Capture the cell that displays the provided text and extract its (X, Y) central coordinate. 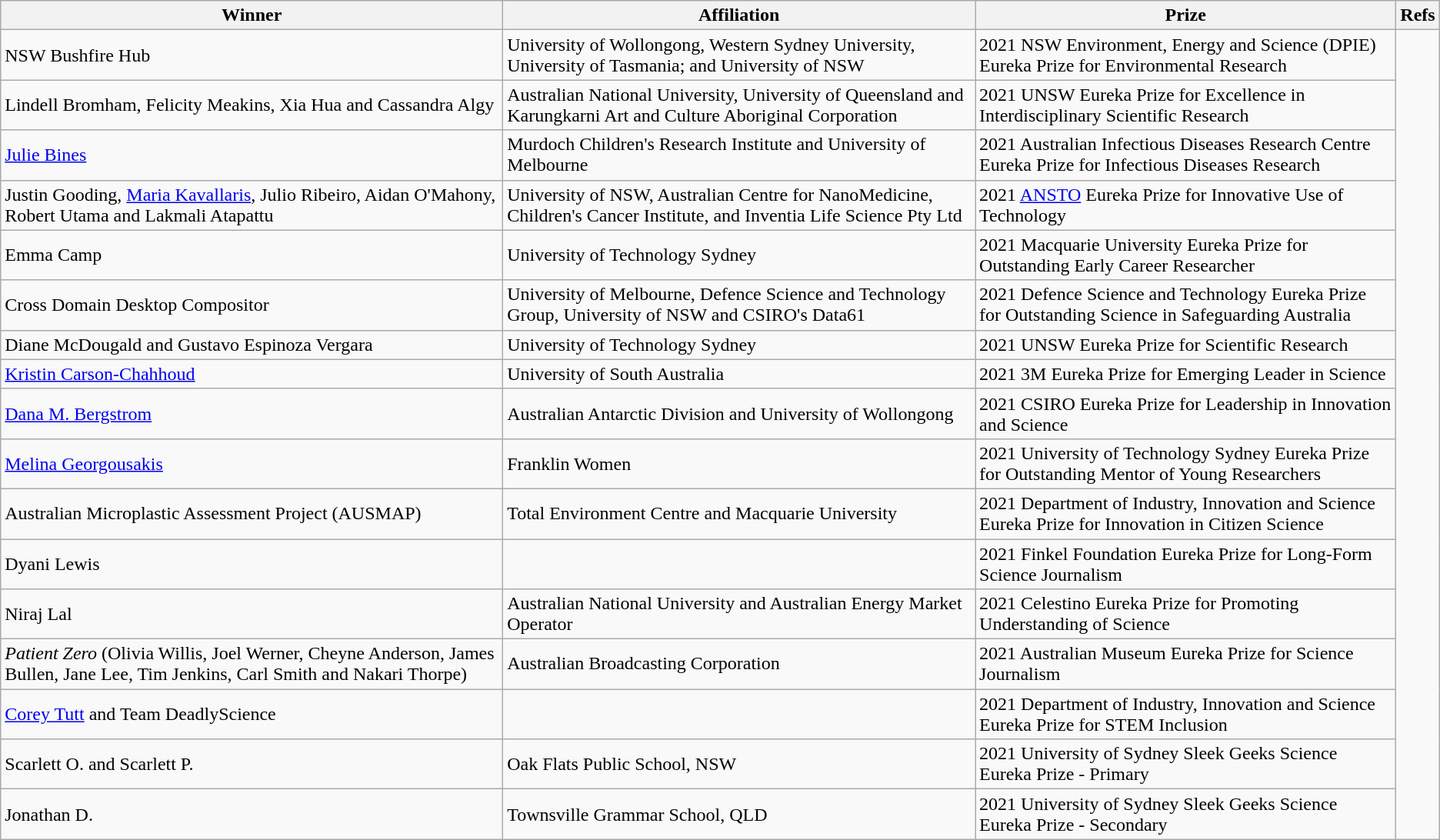
2021 CSIRO Eureka Prize for Leadership in Innovation and Science (1186, 414)
2021 3M Eureka Prize for Emerging Leader in Science (1186, 374)
2021 Department of Industry, Innovation and Science Eureka Prize for Innovation in Citizen Science (1186, 514)
Oak Flats Public School, NSW (739, 765)
2021 UNSW Eureka Prize for Scientific Research (1186, 345)
Emma Camp (252, 255)
Lindell Bromham, Felicity Meakins, Xia Hua and Cassandra Algy (252, 105)
University of South Australia (739, 374)
Franklin Women (739, 463)
2021 University of Sydney Sleek Geeks Science Eureka Prize - Primary (1186, 765)
Winner (252, 15)
Jonathan D. (252, 814)
Murdoch Children's Research Institute and University of Melbourne (739, 155)
Julie Bines (252, 155)
Melina Georgousakis (252, 463)
Total Environment Centre and Macquarie University (739, 514)
2021 Celestino Eureka Prize for Promoting Understanding of Science (1186, 614)
Kristin Carson-Chahhoud (252, 374)
2021 ANSTO Eureka Prize for Innovative Use of Technology (1186, 205)
Cross Domain Desktop Compositor (252, 305)
Prize (1186, 15)
Corey Tutt and Team DeadlyScience (252, 714)
Australian Broadcasting Corporation (739, 665)
University of NSW, Australian Centre for NanoMedicine, Children's Cancer Institute, and Inventia Life Science Pty Ltd (739, 205)
Dana M. Bergstrom (252, 414)
2021 Finkel Foundation Eureka Prize for Long-Form Science Journalism (1186, 563)
Dyani Lewis (252, 563)
2021 Department of Industry, Innovation and Science Eureka Prize for STEM Inclusion (1186, 714)
Australian National University and Australian Energy Market Operator (739, 614)
University of Wollongong, Western Sydney University, University of Tasmania; and University of NSW (739, 55)
2021 University of Sydney Sleek Geeks Science Eureka Prize - Secondary (1186, 814)
Refs (1418, 15)
Justin Gooding, Maria Kavallaris, Julio Ribeiro, Aidan O'Mahony, Robert Utama and Lakmali Atapattu (252, 205)
Australian National University, University of Queensland and Karungkarni Art and Culture Aboriginal Corporation (739, 105)
NSW Bushfire Hub (252, 55)
University of Melbourne, Defence Science and Technology Group, University of NSW and CSIRO's Data61 (739, 305)
Niraj Lal (252, 614)
Patient Zero (Olivia Willis, Joel Werner, Cheyne Anderson, James Bullen, Jane Lee, Tim Jenkins, Carl Smith and Nakari Thorpe) (252, 665)
Diane McDougald and Gustavo Espinoza Vergara (252, 345)
2021 Macquarie University Eureka Prize for Outstanding Early Career Researcher (1186, 255)
Townsville Grammar School, QLD (739, 814)
Australian Antarctic Division and University of Wollongong (739, 414)
2021 Australian Museum Eureka Prize for Science Journalism (1186, 665)
Australian Microplastic Assessment Project (AUSMAP) (252, 514)
2021 Australian Infectious Diseases Research Centre Eureka Prize for Infectious Diseases Research (1186, 155)
2021 University of Technology Sydney Eureka Prize for Outstanding Mentor of Young Researchers (1186, 463)
2021 UNSW Eureka Prize for Excellence in Interdisciplinary Scientific Research (1186, 105)
Affiliation (739, 15)
2021 NSW Environment, Energy and Science (DPIE) Eureka Prize for Environmental Research (1186, 55)
Scarlett O. and Scarlett P. (252, 765)
2021 Defence Science and Technology Eureka Prize for Outstanding Science in Safeguarding Australia (1186, 305)
